Determine the [x, y] coordinate at the center of the cell enclosing the given text.  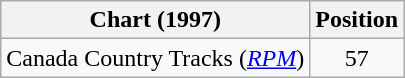
57 [357, 58]
Position [357, 20]
Canada Country Tracks (RPM) [156, 58]
Chart (1997) [156, 20]
